Locate the cell with the specified text and output its (X, Y) center coordinate. 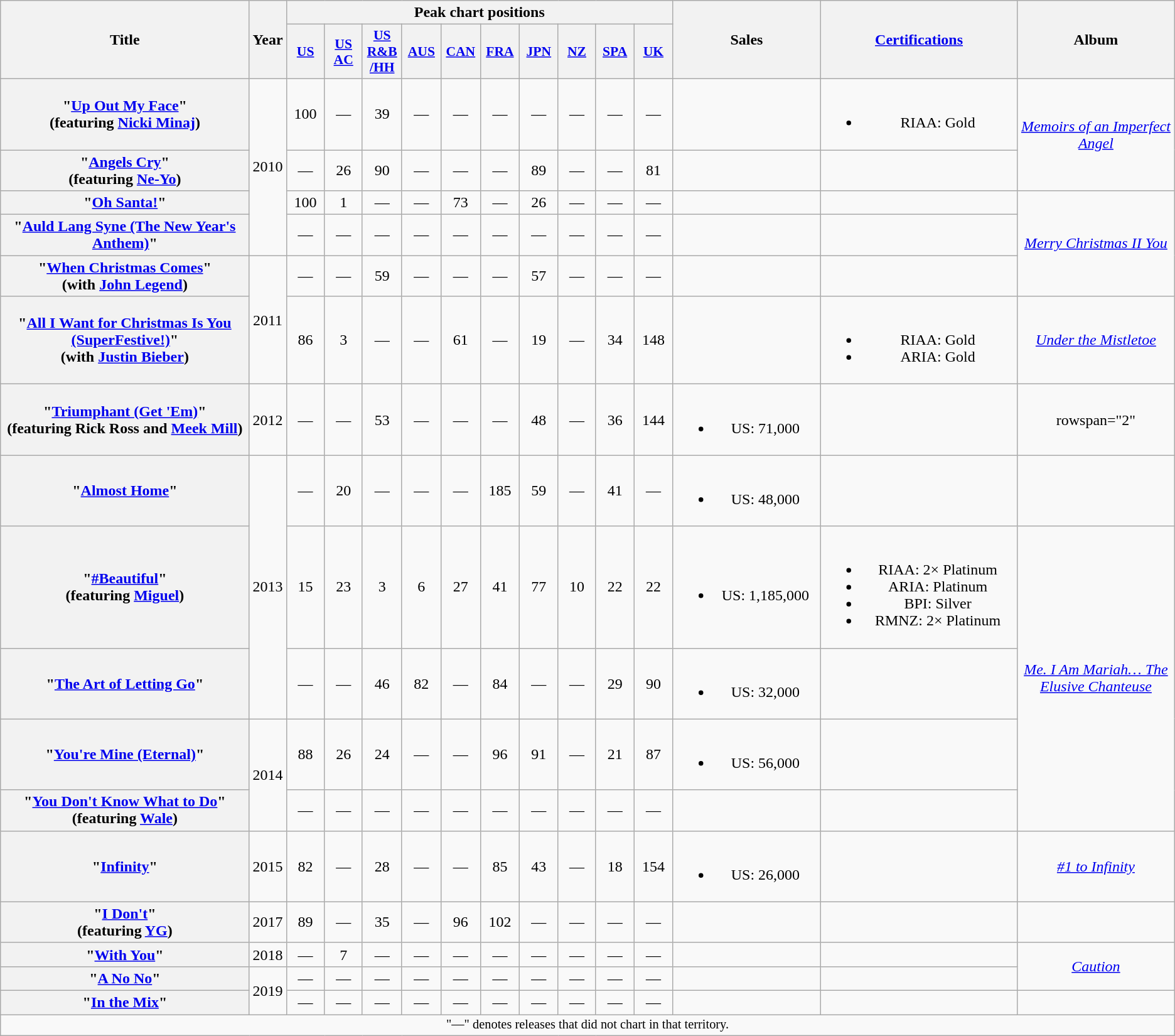
46 (382, 683)
61 (461, 340)
US (305, 51)
US: 32,000 (746, 683)
48 (539, 419)
USAC (343, 51)
Sales (746, 40)
Under the Mistletoe (1096, 340)
JPN (539, 51)
91 (539, 755)
15 (305, 587)
USR&B/HH (382, 51)
Album (1096, 40)
"A No No" (125, 978)
"—" denotes releases that did not chart in that territory. (587, 1025)
CAN (461, 51)
154 (653, 866)
NZ (577, 51)
AUS (421, 51)
10 (577, 587)
2010 (267, 167)
US: 71,000 (746, 419)
185 (500, 491)
36 (615, 419)
2013 (267, 587)
#1 to Infinity (1096, 866)
1 (343, 203)
73 (461, 203)
"Angels Cry" (featuring Ne-Yo) (125, 170)
2011 (267, 320)
Me. I Am Mariah… The Elusive Chanteuse (1096, 678)
FRA (500, 51)
rowspan="2" (1096, 419)
24 (382, 755)
2019 (267, 990)
34 (615, 340)
Certifications (919, 40)
Title (125, 40)
Peak chart positions (480, 13)
"You Don't Know What to Do"(featuring Wale) (125, 810)
57 (539, 276)
148 (653, 340)
2018 (267, 954)
39 (382, 114)
7 (343, 954)
85 (500, 866)
20 (343, 491)
"#Beautiful"(featuring Miguel) (125, 587)
23 (343, 587)
US: 48,000 (746, 491)
"You're Mine (Eternal)" (125, 755)
US: 56,000 (746, 755)
Caution (1096, 966)
18 (615, 866)
2017 (267, 922)
35 (382, 922)
"All I Want for Christmas Is You (SuperFestive!)"(with Justin Bieber) (125, 340)
RIAA: GoldARIA: Gold (919, 340)
"With You" (125, 954)
27 (461, 587)
86 (305, 340)
"When Christmas Comes"(with John Legend) (125, 276)
"The Art of Letting Go" (125, 683)
UK (653, 51)
2014 (267, 775)
"Up Out My Face" (featuring Nicki Minaj) (125, 114)
29 (615, 683)
19 (539, 340)
"In the Mix" (125, 1002)
21 (615, 755)
Merry Christmas II You (1096, 244)
87 (653, 755)
43 (539, 866)
84 (500, 683)
77 (539, 587)
US: 26,000 (746, 866)
28 (382, 866)
88 (305, 755)
81 (653, 170)
SPA (615, 51)
2015 (267, 866)
"I Don't"(featuring YG) (125, 922)
RIAA: Gold (919, 114)
102 (500, 922)
Year (267, 40)
US: 1,185,000 (746, 587)
Memoirs of an Imperfect Angel (1096, 134)
144 (653, 419)
"Oh Santa!" (125, 203)
2012 (267, 419)
"Almost Home" (125, 491)
RIAA: 2× PlatinumARIA: PlatinumBPI: SilverRMNZ: 2× Platinum (919, 587)
"Triumphant (Get 'Em)"(featuring Rick Ross and Meek Mill) (125, 419)
"Auld Lang Syne (The New Year's Anthem)" (125, 235)
"Infinity" (125, 866)
6 (421, 587)
53 (382, 419)
